Find where the given text appears and provide that cell's center as (x, y) coordinate. 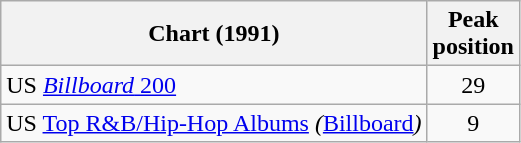
Chart (1991) (214, 34)
US Top R&B/Hip-Hop Albums (Billboard) (214, 123)
Peakposition (473, 34)
US Billboard 200 (214, 85)
29 (473, 85)
9 (473, 123)
